Provide the (x, y) coordinate of the cell's center where the given text is located.  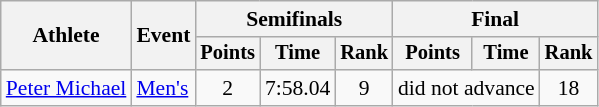
Peter Michael (66, 88)
18 (569, 88)
Event (163, 36)
Semifinals (294, 19)
Final (495, 19)
7:58.04 (298, 88)
Athlete (66, 36)
Men's (163, 88)
2 (227, 88)
9 (364, 88)
did not advance (466, 88)
